Locate the cell with the specified text and output its [x, y] center coordinate. 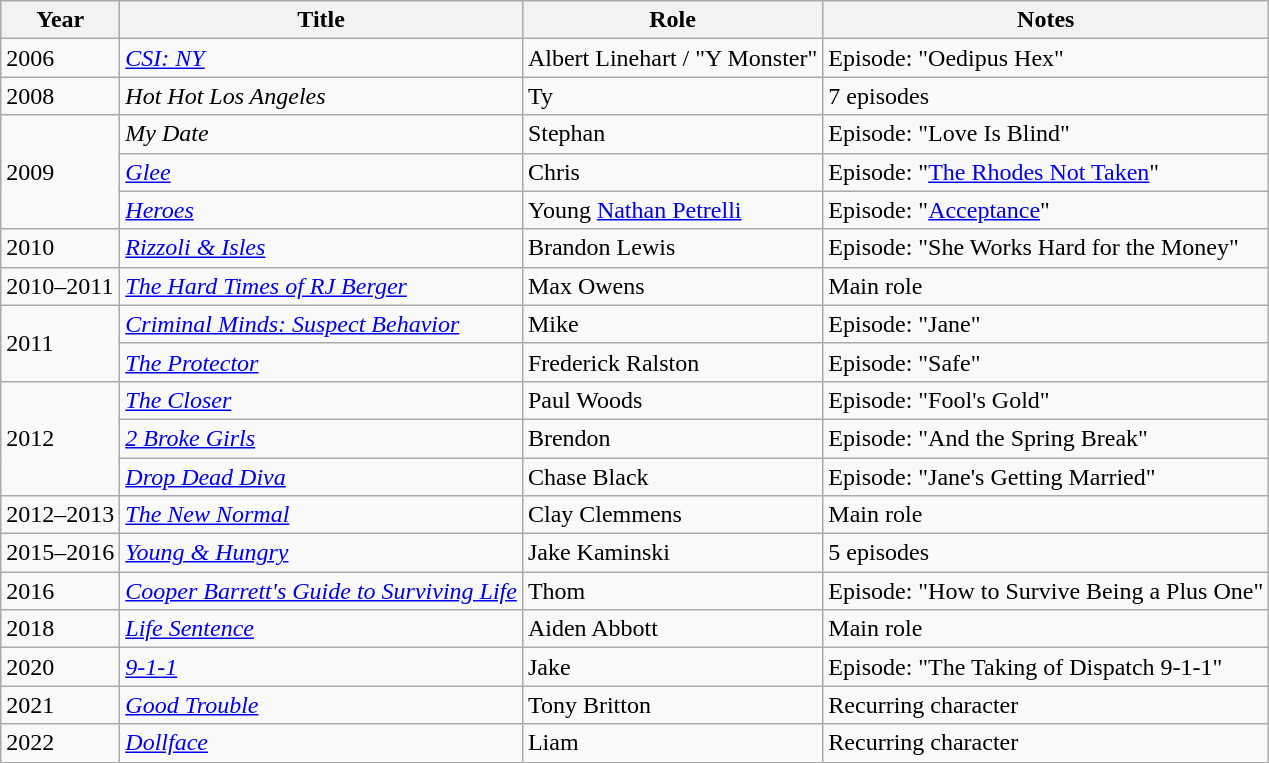
2010 [60, 248]
Role [672, 20]
The Closer [322, 400]
The New Normal [322, 515]
Cooper Barrett's Guide to Surviving Life [322, 591]
Aiden Abbott [672, 629]
Chris [672, 172]
Episode: "Fool's Gold" [1046, 400]
Albert Linehart / "Y Monster" [672, 58]
9-1-1 [322, 667]
Episode: "Jane's Getting Married" [1046, 477]
Episode: "She Works Hard for the Money" [1046, 248]
2 Broke Girls [322, 438]
Episode: "Acceptance" [1046, 210]
Episode: "The Taking of Dispatch 9-1-1" [1046, 667]
Young & Hungry [322, 553]
2012–2013 [60, 515]
5 episodes [1046, 553]
Stephan [672, 134]
Mike [672, 324]
Episode: "The Rhodes Not Taken" [1046, 172]
2008 [60, 96]
Jake Kaminski [672, 553]
2006 [60, 58]
2022 [60, 743]
Criminal Minds: Suspect Behavior [322, 324]
Life Sentence [322, 629]
Jake [672, 667]
Drop Dead Diva [322, 477]
Max Owens [672, 286]
Episode: "And the Spring Break" [1046, 438]
Thom [672, 591]
7 episodes [1046, 96]
2009 [60, 172]
The Hard Times of RJ Berger [322, 286]
Notes [1046, 20]
Dollface [322, 743]
2015–2016 [60, 553]
Year [60, 20]
2020 [60, 667]
Episode: "Oedipus Hex" [1046, 58]
Heroes [322, 210]
Episode: "Safe" [1046, 362]
CSI: NY [322, 58]
Liam [672, 743]
2012 [60, 438]
Ty [672, 96]
2021 [60, 705]
Episode: "Love Is Blind" [1046, 134]
2016 [60, 591]
Tony Britton [672, 705]
Rizzoli & Isles [322, 248]
Frederick Ralston [672, 362]
Hot Hot Los Angeles [322, 96]
Paul Woods [672, 400]
Brendon [672, 438]
The Protector [322, 362]
Young Nathan Petrelli [672, 210]
Clay Clemmens [672, 515]
Episode: "How to Survive Being a Plus One" [1046, 591]
Good Trouble [322, 705]
Glee [322, 172]
2018 [60, 629]
2011 [60, 343]
My Date [322, 134]
Chase Black [672, 477]
Title [322, 20]
Brandon Lewis [672, 248]
Episode: "Jane" [1046, 324]
2010–2011 [60, 286]
